Identify which cell holds the provided text, then report its [X, Y] central coordinate. 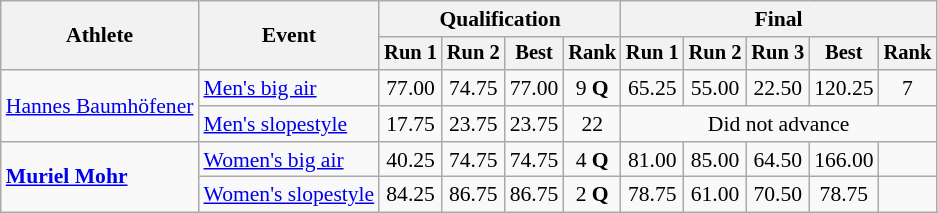
120.25 [844, 88]
Men's big air [288, 88]
84.25 [410, 195]
17.75 [410, 124]
Qualification [500, 19]
Women's big air [288, 160]
Hannes Baumhöfener [100, 106]
22 [592, 124]
166.00 [844, 160]
81.00 [652, 160]
9 Q [592, 88]
Event [288, 36]
2 Q [592, 195]
Muriel Mohr [100, 178]
65.25 [652, 88]
Men's slopestyle [288, 124]
Final [778, 19]
85.00 [716, 160]
40.25 [410, 160]
Did not advance [778, 124]
Women's slopestyle [288, 195]
Run 3 [778, 54]
7 [908, 88]
Athlete [100, 36]
70.50 [778, 195]
55.00 [716, 88]
4 Q [592, 160]
22.50 [778, 88]
61.00 [716, 195]
64.50 [778, 160]
